Provide the [x, y] coordinate of the cell's center where the given text is located.  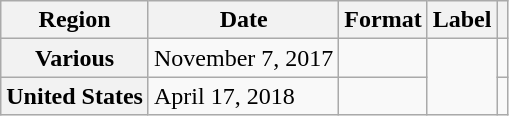
Format [383, 20]
United States [75, 96]
Region [75, 20]
Date [243, 20]
Various [75, 58]
Label [462, 20]
November 7, 2017 [243, 58]
April 17, 2018 [243, 96]
